Return [x, y] of the center of cell containing provided text 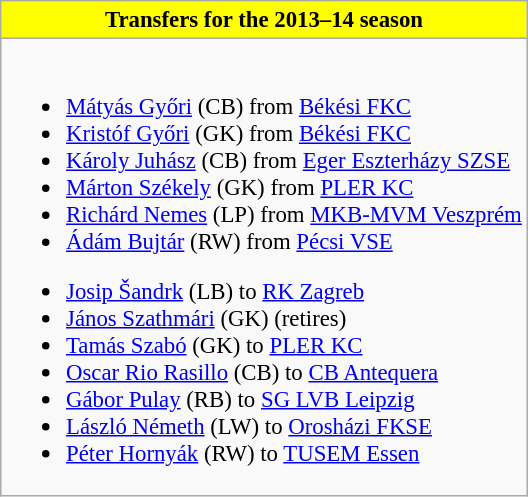
Transfers for the 2013–14 season [264, 20]
